Determine the [x, y] coordinate at the center of the cell enclosing the given text.  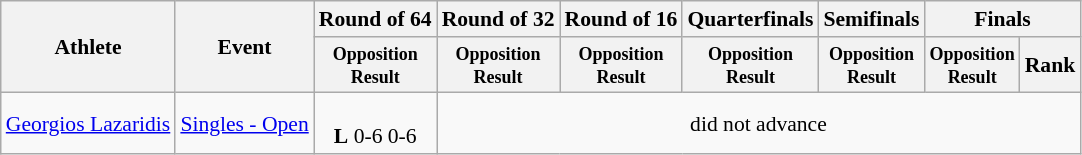
Finals [1003, 19]
Quarterfinals [750, 19]
Round of 16 [622, 19]
Athlete [88, 47]
Georgios Lazaridis [88, 124]
Round of 32 [498, 19]
L 0-6 0-6 [376, 124]
Event [244, 47]
Rank [1050, 65]
Singles - Open [244, 124]
Round of 64 [376, 19]
Semifinals [871, 19]
did not advance [759, 124]
